Locate the cell with the specified text and output its [x, y] center coordinate. 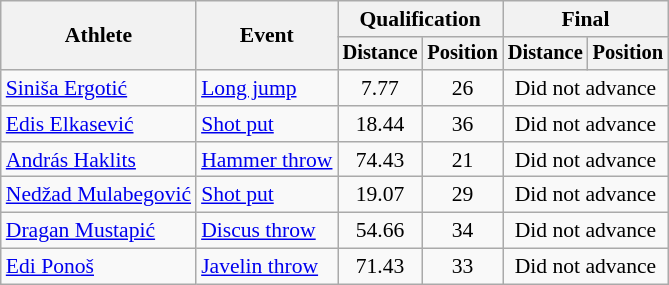
Siniša Ergotić [98, 88]
Final [586, 19]
26 [462, 88]
29 [462, 195]
Nedžad Mulabegović [98, 195]
19.07 [380, 195]
36 [462, 124]
Javelin throw [266, 267]
33 [462, 267]
Qualification [420, 19]
Long jump [266, 88]
Discus throw [266, 231]
Edi Ponoš [98, 267]
7.77 [380, 88]
21 [462, 160]
Edis Elkasević [98, 124]
Dragan Mustapić [98, 231]
Athlete [98, 36]
András Haklits [98, 160]
54.66 [380, 231]
34 [462, 231]
71.43 [380, 267]
18.44 [380, 124]
Hammer throw [266, 160]
74.43 [380, 160]
Event [266, 36]
